Extract the [X, Y] coordinate from the center of the cell holding the provided text.  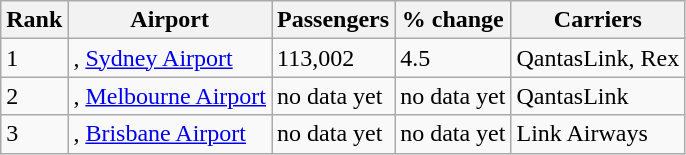
, Sydney Airport [170, 58]
Link Airways [598, 134]
3 [34, 134]
1 [34, 58]
% change [453, 20]
, Brisbane Airport [170, 134]
4.5 [453, 58]
QantasLink, Rex [598, 58]
QantasLink [598, 96]
Rank [34, 20]
Airport [170, 20]
2 [34, 96]
113,002 [334, 58]
Passengers [334, 20]
, Melbourne Airport [170, 96]
Carriers [598, 20]
